Pinpoint the cell where the given text exists, returning its (x, y) midpoint coordinate. 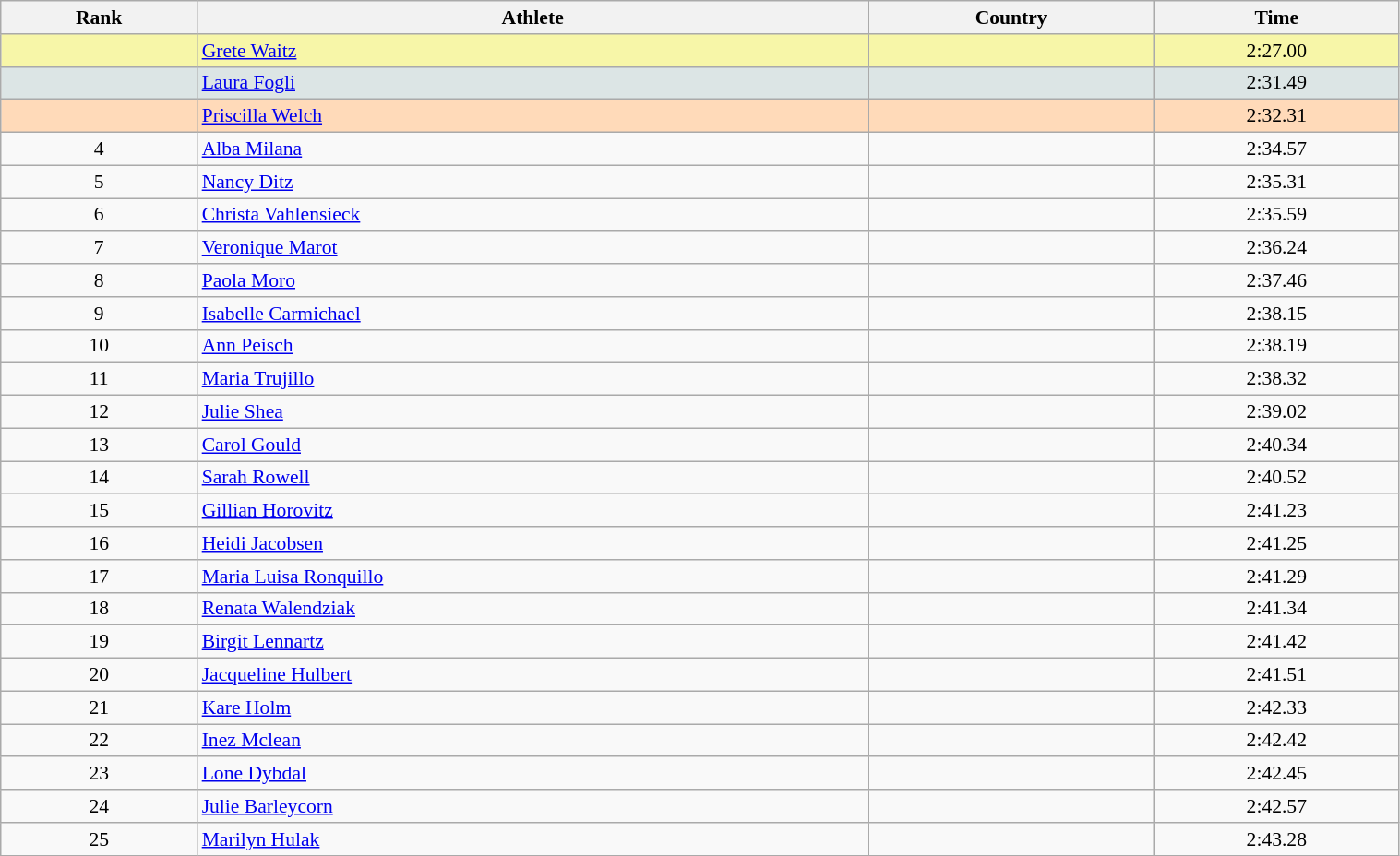
25 (100, 839)
2:40.34 (1277, 445)
Grete Waitz (533, 51)
2:40.52 (1277, 478)
Heidi Jacobsen (533, 543)
2:42.42 (1277, 741)
Athlete (533, 18)
2:42.33 (1277, 707)
2:38.19 (1277, 346)
9 (100, 314)
2:41.23 (1277, 511)
2:32.31 (1277, 116)
17 (100, 577)
12 (100, 412)
2:41.25 (1277, 543)
Maria Luisa Ronquillo (533, 577)
8 (100, 280)
19 (100, 642)
2:42.57 (1277, 806)
Laura Fogli (533, 83)
Lone Dybdal (533, 774)
2:43.28 (1277, 839)
Christa Vahlensieck (533, 215)
2:39.02 (1277, 412)
2:41.29 (1277, 577)
23 (100, 774)
Gillian Horovitz (533, 511)
5 (100, 182)
2:41.42 (1277, 642)
Julie Shea (533, 412)
13 (100, 445)
15 (100, 511)
Maria Trujillo (533, 379)
11 (100, 379)
21 (100, 707)
18 (100, 609)
Ann Peisch (533, 346)
2:42.45 (1277, 774)
14 (100, 478)
Paola Moro (533, 280)
Carol Gould (533, 445)
Jacqueline Hulbert (533, 675)
2:38.15 (1277, 314)
Isabelle Carmichael (533, 314)
2:37.46 (1277, 280)
2:35.31 (1277, 182)
Priscilla Welch (533, 116)
Renata Walendziak (533, 609)
Rank (100, 18)
7 (100, 248)
4 (100, 149)
2:27.00 (1277, 51)
Kare Holm (533, 707)
2:41.51 (1277, 675)
Inez Mclean (533, 741)
Country (1011, 18)
Nancy Ditz (533, 182)
10 (100, 346)
2:31.49 (1277, 83)
Veronique Marot (533, 248)
2:34.57 (1277, 149)
16 (100, 543)
20 (100, 675)
24 (100, 806)
22 (100, 741)
Julie Barleycorn (533, 806)
Alba Milana (533, 149)
2:41.34 (1277, 609)
Sarah Rowell (533, 478)
Birgit Lennartz (533, 642)
Time (1277, 18)
2:38.32 (1277, 379)
2:35.59 (1277, 215)
Marilyn Hulak (533, 839)
2:36.24 (1277, 248)
6 (100, 215)
